Identify which cell holds the provided text, then report its [X, Y] central coordinate. 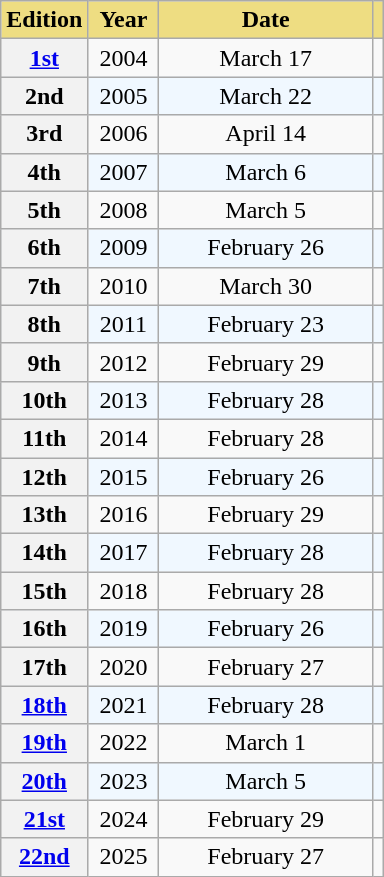
April 14 [266, 134]
March 6 [266, 172]
2012 [124, 362]
1st [44, 58]
March 30 [266, 286]
5th [44, 210]
18th [44, 705]
2023 [124, 781]
7th [44, 286]
6th [44, 248]
22nd [44, 857]
8th [44, 324]
2022 [124, 743]
March 17 [266, 58]
February 23 [266, 324]
2005 [124, 96]
2013 [124, 400]
2007 [124, 172]
Year [124, 20]
17th [44, 667]
2006 [124, 134]
12th [44, 477]
March 1 [266, 743]
2015 [124, 477]
2021 [124, 705]
19th [44, 743]
2025 [124, 857]
2019 [124, 629]
2011 [124, 324]
2009 [124, 248]
2004 [124, 58]
15th [44, 591]
2nd [44, 96]
4th [44, 172]
9th [44, 362]
13th [44, 515]
10th [44, 400]
2010 [124, 286]
2017 [124, 553]
Date [266, 20]
March 22 [266, 96]
Edition [44, 20]
2018 [124, 591]
11th [44, 438]
2020 [124, 667]
16th [44, 629]
2016 [124, 515]
2008 [124, 210]
2024 [124, 819]
2014 [124, 438]
21st [44, 819]
14th [44, 553]
3rd [44, 134]
20th [44, 781]
